Return the (x, y) coordinate for the center point of the cell that contains the specified text.  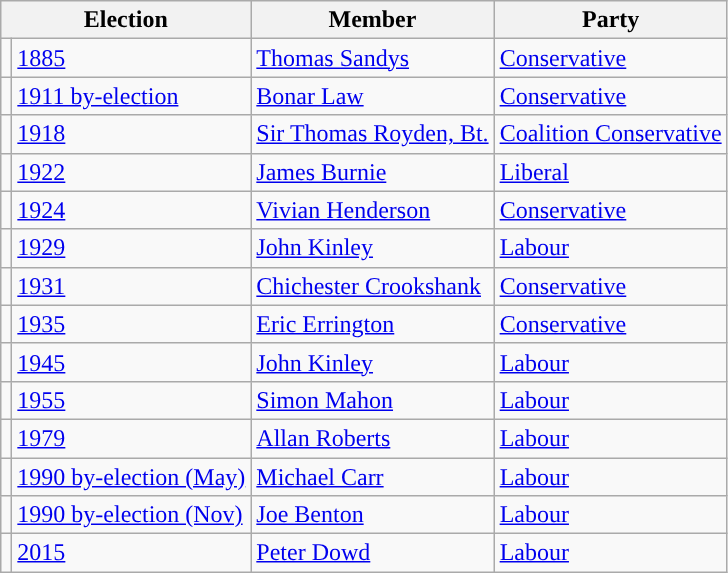
1955 (132, 400)
Election (126, 20)
1979 (132, 438)
1922 (132, 172)
1990 by-election (May) (132, 477)
1885 (132, 58)
1918 (132, 134)
Vivian Henderson (372, 210)
1945 (132, 362)
Michael Carr (372, 477)
1990 by-election (Nov) (132, 515)
1911 by-election (132, 96)
Member (372, 20)
1924 (132, 210)
Thomas Sandys (372, 58)
2015 (132, 553)
Eric Errington (372, 324)
Allan Roberts (372, 438)
Simon Mahon (372, 400)
1929 (132, 248)
Coalition Conservative (610, 134)
1935 (132, 324)
Peter Dowd (372, 553)
Party (610, 20)
Bonar Law (372, 96)
James Burnie (372, 172)
Chichester Crookshank (372, 286)
Sir Thomas Royden, Bt. (372, 134)
Joe Benton (372, 515)
1931 (132, 286)
Liberal (610, 172)
